Output the (X, Y) coordinate of the center of the cell containing the given text.  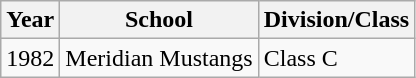
Division/Class (336, 20)
School (159, 20)
Year (30, 20)
Class C (336, 58)
Meridian Mustangs (159, 58)
1982 (30, 58)
